Detect which cell encompasses the target text, then output its [x, y] center coordinate. 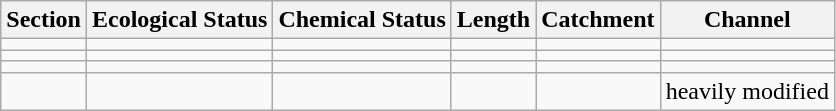
heavily modified [747, 91]
Channel [747, 20]
Section [44, 20]
Ecological Status [179, 20]
Length [493, 20]
Catchment [598, 20]
Chemical Status [362, 20]
